Identify which cell holds the provided text, then report its [x, y] central coordinate. 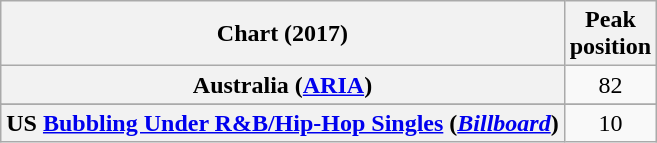
10 [610, 123]
82 [610, 85]
US Bubbling Under R&B/Hip-Hop Singles (Billboard) [282, 123]
Australia (ARIA) [282, 85]
Chart (2017) [282, 34]
Peakposition [610, 34]
